Identify which cell holds the provided text, then report its (X, Y) central coordinate. 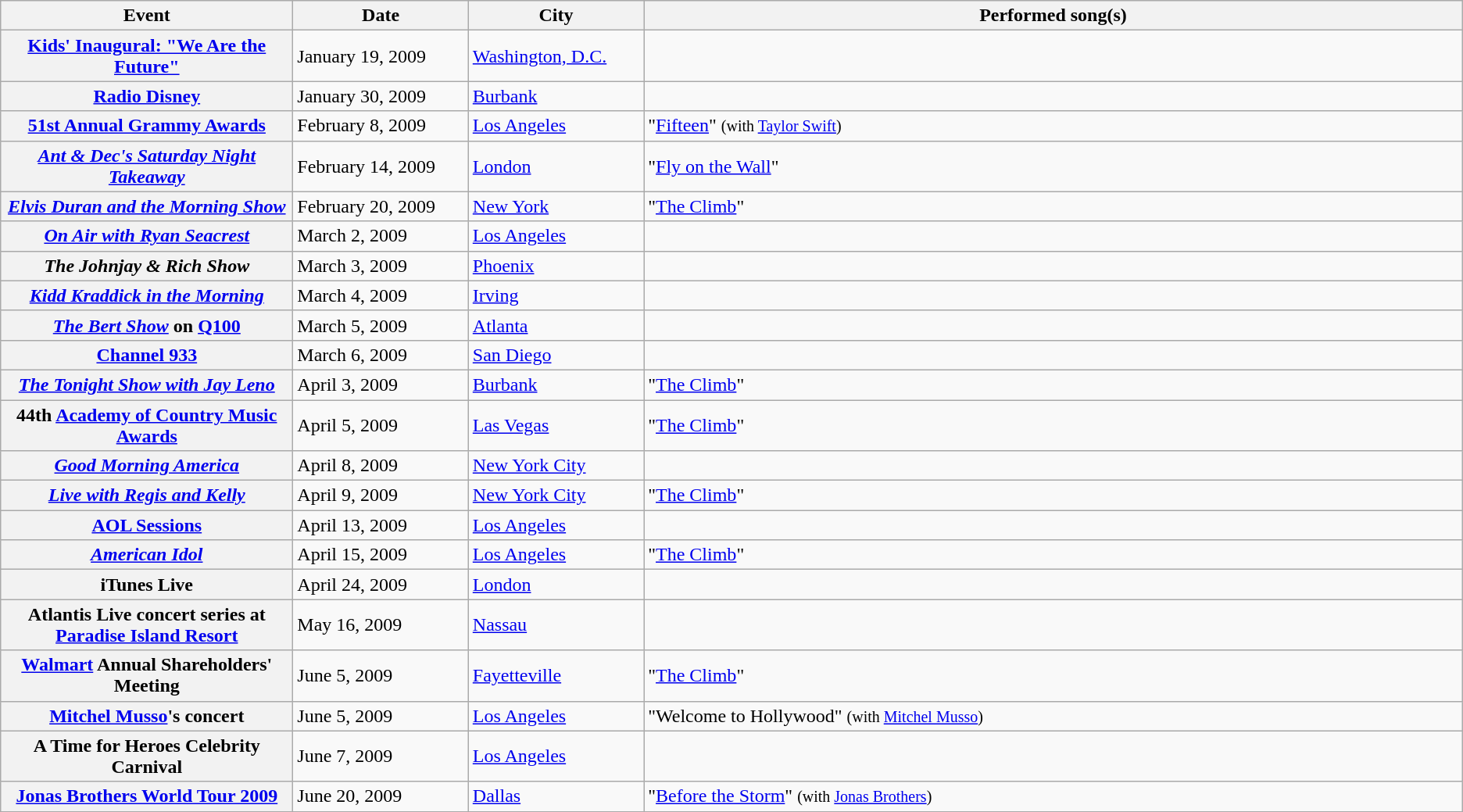
Event (147, 16)
Irving (556, 295)
City (556, 16)
Live with Regis and Kelly (147, 495)
Las Vegas (556, 425)
iTunes Live (147, 585)
The Tonight Show with Jay Leno (147, 385)
Performed song(s) (1053, 16)
April 13, 2009 (381, 525)
Fayetteville (556, 675)
Nassau (556, 625)
The Johnjay & Rich Show (147, 266)
Washington, D.C. (556, 56)
Mitchel Musso's concert (147, 716)
February 14, 2009 (381, 166)
American Idol (147, 555)
Kidd Kraddick in the Morning (147, 295)
"Fifteen" (with Taylor Swift) (1053, 126)
Phoenix (556, 266)
February 20, 2009 (381, 206)
Good Morning America (147, 466)
New York (556, 206)
"Welcome to Hollywood" (with Mitchel Musso) (1053, 716)
The Bert Show on Q100 (147, 325)
Dallas (556, 796)
Jonas Brothers World Tour 2009 (147, 796)
Walmart Annual Shareholders' Meeting (147, 675)
March 5, 2009 (381, 325)
Ant & Dec's Saturday Night Takeaway (147, 166)
February 8, 2009 (381, 126)
April 3, 2009 (381, 385)
May 16, 2009 (381, 625)
June 7, 2009 (381, 757)
Date (381, 16)
March 4, 2009 (381, 295)
March 3, 2009 (381, 266)
June 20, 2009 (381, 796)
San Diego (556, 355)
April 8, 2009 (381, 466)
"Before the Storm" (with Jonas Brothers) (1053, 796)
Kids' Inaugural: "We Are the Future" (147, 56)
Radio Disney (147, 96)
March 6, 2009 (381, 355)
"Fly on the Wall" (1053, 166)
44th Academy of Country Music Awards (147, 425)
April 5, 2009 (381, 425)
On Air with Ryan Seacrest (147, 236)
A Time for Heroes Celebrity Carnival (147, 757)
April 15, 2009 (381, 555)
January 19, 2009 (381, 56)
Elvis Duran and the Morning Show (147, 206)
April 9, 2009 (381, 495)
January 30, 2009 (381, 96)
April 24, 2009 (381, 585)
March 2, 2009 (381, 236)
Atlanta (556, 325)
51st Annual Grammy Awards (147, 126)
AOL Sessions (147, 525)
Atlantis Live concert series at Paradise Island Resort (147, 625)
Channel 933 (147, 355)
